Return [x, y] of the center of cell containing provided text 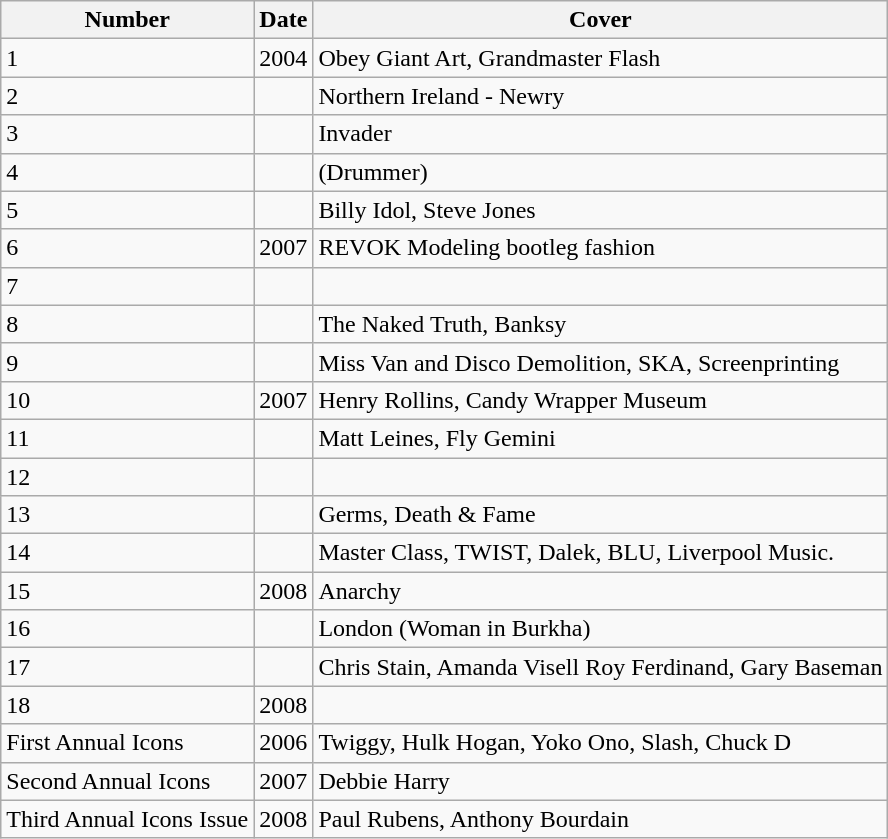
10 [128, 400]
5 [128, 210]
First Annual Icons [128, 743]
REVOK Modeling bootleg fashion [600, 248]
15 [128, 591]
Anarchy [600, 591]
1 [128, 58]
Number [128, 20]
Invader [600, 134]
Matt Leines, Fly Gemini [600, 438]
Cover [600, 20]
3 [128, 134]
18 [128, 705]
6 [128, 248]
7 [128, 286]
2 [128, 96]
(Drummer) [600, 172]
Paul Rubens, Anthony Bourdain [600, 819]
17 [128, 667]
9 [128, 362]
Chris Stain, Amanda Visell Roy Ferdinand, Gary Baseman [600, 667]
Master Class, TWIST, Dalek, BLU, Liverpool Music. [600, 553]
Date [284, 20]
16 [128, 629]
4 [128, 172]
12 [128, 477]
2006 [284, 743]
2004 [284, 58]
14 [128, 553]
Northern Ireland - Newry [600, 96]
8 [128, 324]
Billy Idol, Steve Jones [600, 210]
Henry Rollins, Candy Wrapper Museum [600, 400]
London (Woman in Burkha) [600, 629]
Germs, Death & Fame [600, 515]
Third Annual Icons Issue [128, 819]
Twiggy, Hulk Hogan, Yoko Ono, Slash, Chuck D [600, 743]
Second Annual Icons [128, 781]
13 [128, 515]
Obey Giant Art, Grandmaster Flash [600, 58]
Debbie Harry [600, 781]
The Naked Truth, Banksy [600, 324]
11 [128, 438]
Miss Van and Disco Demolition, SKA, Screenprinting [600, 362]
